Identify which cell holds the provided text, then report its [X, Y] central coordinate. 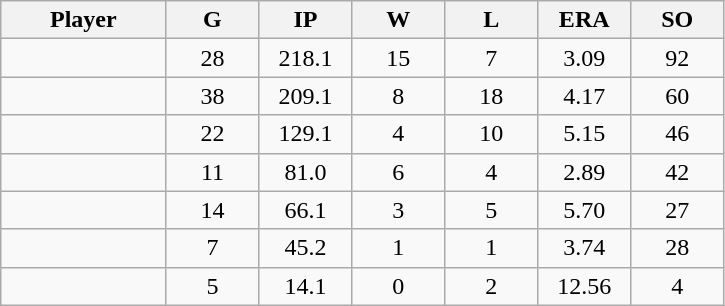
3.09 [584, 58]
5.15 [584, 134]
12.56 [584, 286]
38 [212, 96]
3 [398, 210]
129.1 [306, 134]
2.89 [584, 172]
ERA [584, 20]
60 [678, 96]
8 [398, 96]
3.74 [584, 248]
22 [212, 134]
42 [678, 172]
66.1 [306, 210]
IP [306, 20]
209.1 [306, 96]
18 [492, 96]
6 [398, 172]
92 [678, 58]
W [398, 20]
2 [492, 286]
4.17 [584, 96]
45.2 [306, 248]
81.0 [306, 172]
0 [398, 286]
218.1 [306, 58]
14.1 [306, 286]
SO [678, 20]
10 [492, 134]
15 [398, 58]
14 [212, 210]
11 [212, 172]
Player [84, 20]
L [492, 20]
46 [678, 134]
27 [678, 210]
G [212, 20]
5.70 [584, 210]
